Detect which cell encompasses the target text, then output its [x, y] center coordinate. 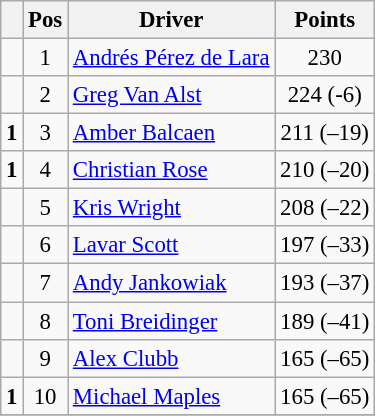
Michael Maples [172, 396]
Andy Jankowiak [172, 283]
4 [46, 170]
Toni Breidinger [172, 321]
224 (-6) [325, 95]
230 [325, 58]
208 (–22) [325, 208]
8 [46, 321]
189 (–41) [325, 321]
Amber Balcaen [172, 133]
Pos [46, 20]
210 (–20) [325, 170]
7 [46, 283]
Alex Clubb [172, 358]
Driver [172, 20]
10 [46, 396]
5 [46, 208]
Kris Wright [172, 208]
Andrés Pérez de Lara [172, 58]
2 [46, 95]
Lavar Scott [172, 245]
Christian Rose [172, 170]
197 (–33) [325, 245]
193 (–37) [325, 283]
Greg Van Alst [172, 95]
3 [46, 133]
Points [325, 20]
211 (–19) [325, 133]
6 [46, 245]
9 [46, 358]
